Locate the cell with the specified text and output its [x, y] center coordinate. 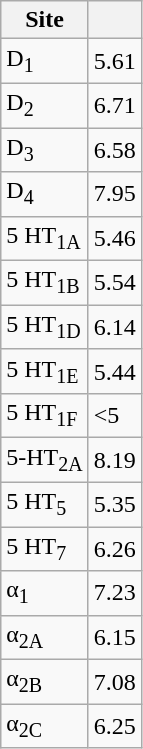
5 HT5 [44, 504]
6.14 [114, 327]
Site [44, 20]
5 HT1E [44, 371]
D1 [44, 61]
5.46 [114, 238]
α1 [44, 593]
5.61 [114, 61]
D2 [44, 105]
5.44 [114, 371]
D3 [44, 150]
5.54 [114, 283]
5 HT7 [44, 549]
5 HT1A [44, 238]
5 HT1B [44, 283]
6.26 [114, 549]
6.58 [114, 150]
<5 [114, 416]
α2C [44, 726]
5-HT2A [44, 460]
7.23 [114, 593]
6.71 [114, 105]
7.95 [114, 194]
5 HT1D [44, 327]
D4 [44, 194]
8.19 [114, 460]
7.08 [114, 682]
6.15 [114, 637]
5.35 [114, 504]
α2A [44, 637]
α2B [44, 682]
6.25 [114, 726]
5 HT1F [44, 416]
